Determine the [X, Y] coordinate at the center of the cell enclosing the given text.  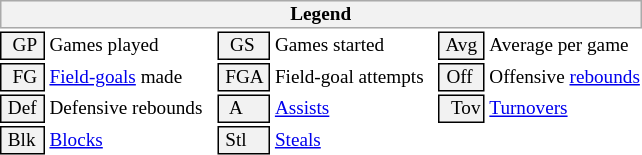
Assists [354, 108]
FGA [244, 77]
A [244, 108]
Games played [131, 46]
Tov [462, 108]
Off [462, 77]
Def [22, 108]
Steals [354, 140]
Average per game [565, 46]
Legend [320, 14]
GP [22, 46]
Turnovers [565, 108]
FG [22, 77]
Games started [354, 46]
Blocks [131, 140]
Stl [244, 140]
Field-goal attempts [354, 77]
Avg [462, 46]
Offensive rebounds [565, 77]
Field-goals made [131, 77]
GS [244, 46]
Defensive rebounds [131, 108]
Blk [22, 140]
